Find where the given text appears and provide that cell's center as (X, Y) coordinate. 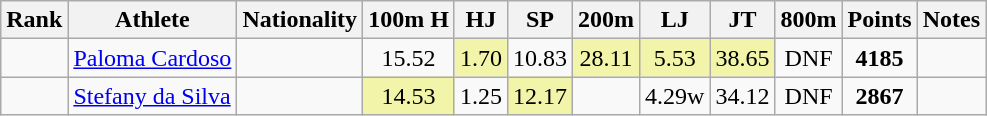
14.53 (409, 96)
200m (606, 20)
Athlete (152, 20)
Nationality (300, 20)
Stefany da Silva (152, 96)
100m H (409, 20)
15.52 (409, 58)
28.11 (606, 58)
34.12 (742, 96)
Paloma Cardoso (152, 58)
2867 (880, 96)
800m (808, 20)
12.17 (540, 96)
1.25 (480, 96)
38.65 (742, 58)
Points (880, 20)
4185 (880, 58)
LJ (675, 20)
HJ (480, 20)
Rank (34, 20)
SP (540, 20)
4.29w (675, 96)
1.70 (480, 58)
10.83 (540, 58)
Notes (951, 20)
5.53 (675, 58)
JT (742, 20)
